Pinpoint the cell where the given text exists, returning its [x, y] midpoint coordinate. 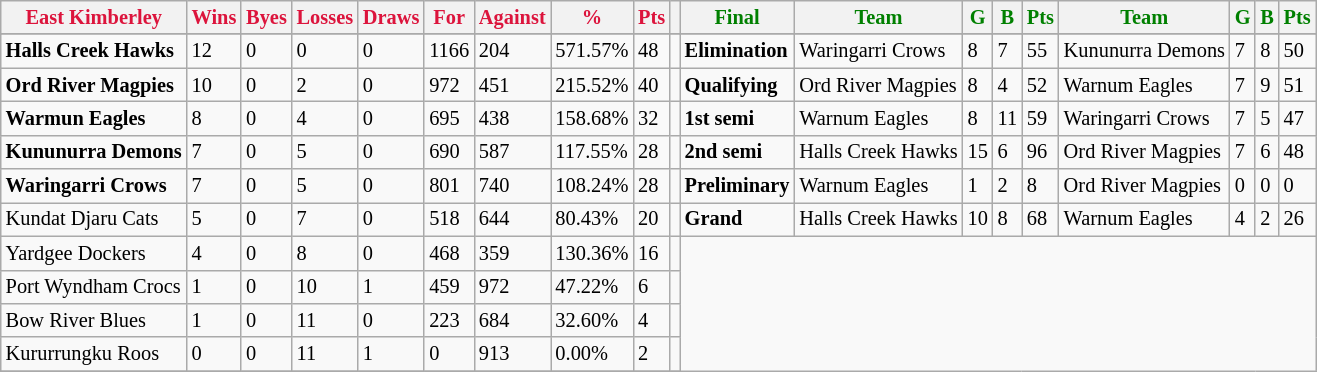
52 [1040, 85]
215.52% [592, 85]
801 [449, 186]
108.24% [592, 186]
468 [449, 253]
47.22% [592, 287]
571.57% [592, 51]
Against [512, 17]
9 [1266, 85]
Port Wyndham Crocs [94, 287]
% [592, 17]
438 [512, 118]
80.43% [592, 219]
Bow River Blues [94, 320]
40 [652, 85]
51 [1298, 85]
Wins [214, 17]
459 [449, 287]
East Kimberley [94, 17]
587 [512, 152]
204 [512, 51]
68 [1040, 219]
690 [449, 152]
Losses [325, 17]
130.36% [592, 253]
1st semi [738, 118]
Draws [391, 17]
32.60% [592, 320]
684 [512, 320]
1166 [449, 51]
2nd semi [738, 152]
Final [738, 17]
Preliminary [738, 186]
Qualifying [738, 85]
Kundat Djaru Cats [94, 219]
Elimination [738, 51]
158.68% [592, 118]
15 [978, 152]
16 [652, 253]
695 [449, 118]
For [449, 17]
20 [652, 219]
47 [1298, 118]
12 [214, 51]
740 [512, 186]
59 [1040, 118]
96 [1040, 152]
50 [1298, 51]
Kururrungku Roos [94, 354]
913 [512, 354]
359 [512, 253]
Warmun Eagles [94, 118]
32 [652, 118]
518 [449, 219]
117.55% [592, 152]
223 [449, 320]
Byes [266, 17]
26 [1298, 219]
Yardgee Dockers [94, 253]
644 [512, 219]
Grand [738, 219]
0.00% [592, 354]
451 [512, 85]
55 [1040, 51]
